Provide the [x, y] coordinate of the cell's center where the given text is located.  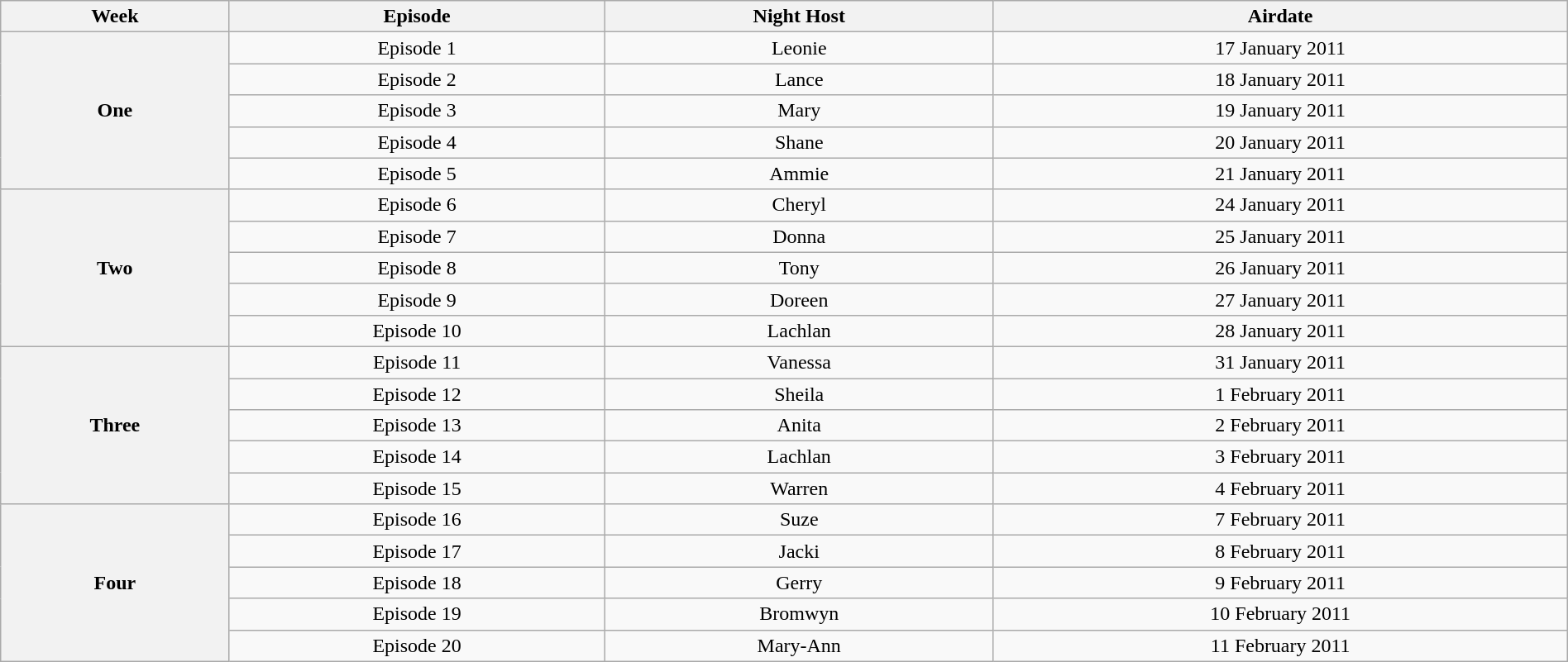
Episode 16 [417, 520]
Vanessa [799, 362]
2 February 2011 [1280, 426]
27 January 2011 [1280, 299]
Episode 8 [417, 268]
19 January 2011 [1280, 111]
Episode 4 [417, 142]
Episode [417, 17]
Episode 20 [417, 645]
Airdate [1280, 17]
One [115, 111]
Episode 1 [417, 48]
Night Host [799, 17]
28 January 2011 [1280, 331]
24 January 2011 [1280, 205]
3 February 2011 [1280, 457]
8 February 2011 [1280, 551]
Ammie [799, 174]
11 February 2011 [1280, 645]
Lance [799, 79]
4 February 2011 [1280, 488]
Donna [799, 236]
26 January 2011 [1280, 268]
20 January 2011 [1280, 142]
Mary [799, 111]
Episode 13 [417, 426]
Warren [799, 488]
Episode 2 [417, 79]
21 January 2011 [1280, 174]
Shane [799, 142]
Episode 5 [417, 174]
Episode 10 [417, 331]
Episode 19 [417, 614]
Gerry [799, 583]
Suze [799, 520]
Bromwyn [799, 614]
Two [115, 268]
Leonie [799, 48]
Episode 14 [417, 457]
Jacki [799, 551]
Episode 11 [417, 362]
Sheila [799, 394]
Episode 9 [417, 299]
Tony [799, 268]
Episode 15 [417, 488]
10 February 2011 [1280, 614]
Cheryl [799, 205]
Episode 7 [417, 236]
Three [115, 425]
9 February 2011 [1280, 583]
25 January 2011 [1280, 236]
1 February 2011 [1280, 394]
31 January 2011 [1280, 362]
Episode 3 [417, 111]
Doreen [799, 299]
Four [115, 583]
Episode 12 [417, 394]
Week [115, 17]
18 January 2011 [1280, 79]
17 January 2011 [1280, 48]
Episode 6 [417, 205]
Episode 18 [417, 583]
7 February 2011 [1280, 520]
Episode 17 [417, 551]
Anita [799, 426]
Mary-Ann [799, 645]
